Scan for the cell matching the given text and deliver its (X, Y) coordinate at center. 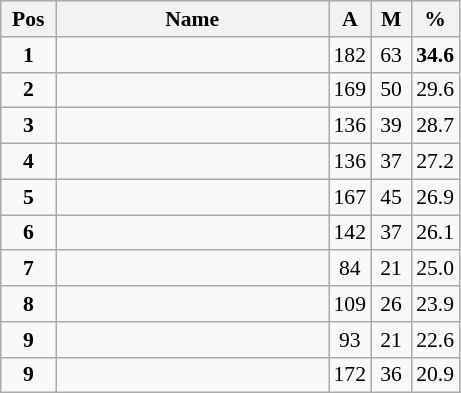
M (391, 19)
167 (350, 197)
93 (350, 340)
109 (350, 304)
63 (391, 55)
20.9 (435, 375)
27.2 (435, 162)
169 (350, 90)
28.7 (435, 126)
7 (28, 269)
26 (391, 304)
50 (391, 90)
23.9 (435, 304)
Name (192, 19)
8 (28, 304)
6 (28, 233)
172 (350, 375)
2 (28, 90)
29.6 (435, 90)
39 (391, 126)
25.0 (435, 269)
182 (350, 55)
A (350, 19)
45 (391, 197)
4 (28, 162)
1 (28, 55)
22.6 (435, 340)
Pos (28, 19)
26.9 (435, 197)
34.6 (435, 55)
3 (28, 126)
% (435, 19)
5 (28, 197)
26.1 (435, 233)
84 (350, 269)
142 (350, 233)
36 (391, 375)
